From the cell containing the given text, extract its center point as [X, Y] coordinate. 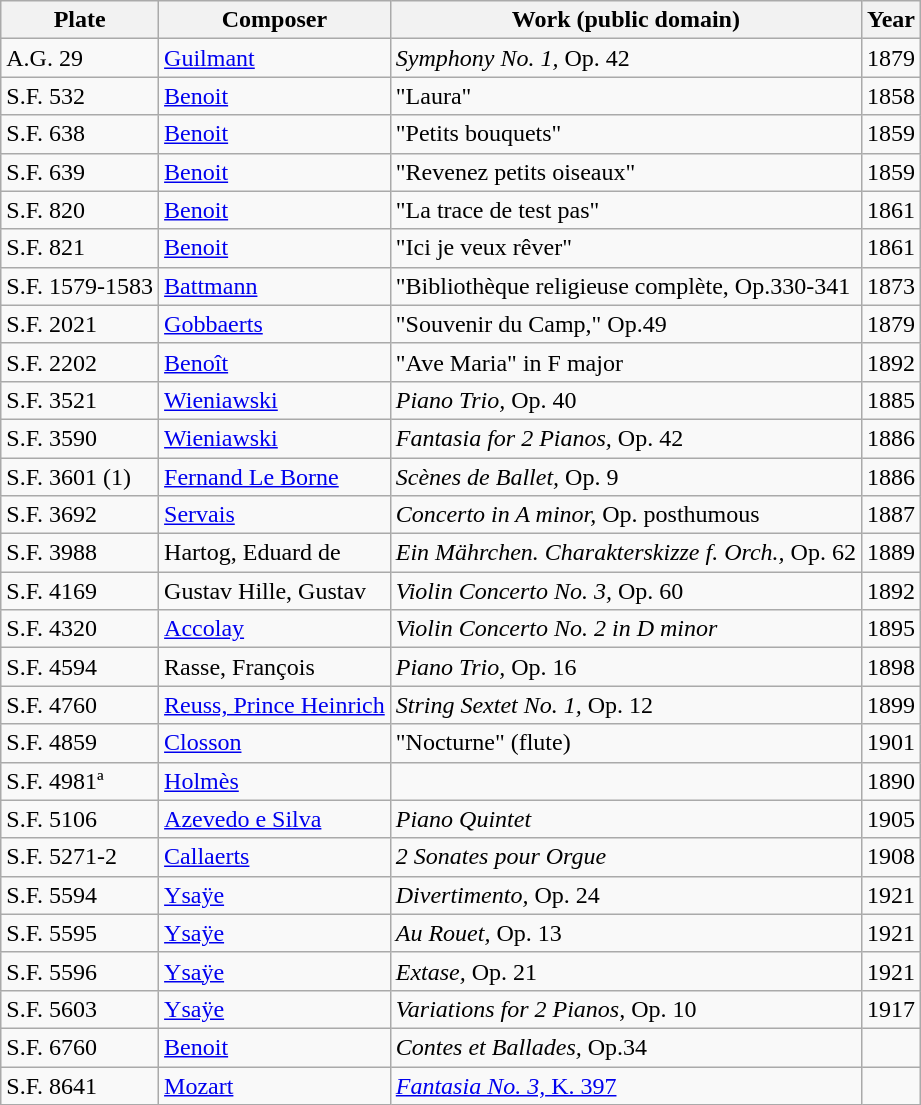
Divertimento, Op. 24 [626, 895]
S.F. 4594 [80, 667]
Year [890, 20]
S.F. 4169 [80, 591]
1917 [890, 1009]
Guilmant [275, 58]
"Laura" [626, 96]
Contes et Ballades, Op.34 [626, 1047]
Closson [275, 743]
1901 [890, 743]
1908 [890, 857]
S.F. 5603 [80, 1009]
Piano Trio, Op. 40 [626, 400]
S.F. 5596 [80, 971]
1899 [890, 705]
1889 [890, 553]
S.F. 6760 [80, 1047]
"Souvenir du Camp," Op.49 [626, 324]
1905 [890, 819]
Composer [275, 20]
S.F. 5271-2 [80, 857]
Concerto in A minor, Op. posthumous [626, 515]
"Nocturne" (flute) [626, 743]
Battmann [275, 286]
Variations for 2 Pianos, Op. 10 [626, 1009]
S.F. 820 [80, 210]
Servais [275, 515]
S.F. 3590 [80, 438]
Ein Mährchen. Charakterskizze f. Orch., Op. 62 [626, 553]
S.F. 4981ª [80, 781]
Fernand Le Borne [275, 477]
Rasse, François [275, 667]
Au Rouet, Op. 13 [626, 933]
S.F. 2202 [80, 362]
Symphony No. 1, Op. 42 [626, 58]
Piano Quintet [626, 819]
Extase, Op. 21 [626, 971]
Plate [80, 20]
Scènes de Ballet, Op. 9 [626, 477]
S.F. 4760 [80, 705]
S.F. 3692 [80, 515]
S.F. 4859 [80, 743]
1898 [890, 667]
Piano Trio, Op. 16 [626, 667]
"Revenez petits oiseaux" [626, 172]
Mozart [275, 1085]
S.F. 5594 [80, 895]
1890 [890, 781]
"Bibliothèque religieuse complète, Op.330-341 [626, 286]
S.F. 3601 (1) [80, 477]
S.F. 1579-1583 [80, 286]
"Petits bouquets" [626, 134]
Violin Concerto No. 3, Op. 60 [626, 591]
Gobbaerts [275, 324]
A.G. 29 [80, 58]
"La trace de test pas" [626, 210]
1858 [890, 96]
1895 [890, 629]
S.F. 532 [80, 96]
"Ici je veux rêver" [626, 248]
S.F. 8641 [80, 1085]
S.F. 3988 [80, 553]
Reuss, Prince Heinrich [275, 705]
S.F. 821 [80, 248]
S.F. 5595 [80, 933]
Fantasia No. 3, K. 397 [626, 1085]
Hartog, Eduard de [275, 553]
Violin Concerto No. 2 in D minor [626, 629]
Work (public domain) [626, 20]
2 Sonates pour Orgue [626, 857]
Benoît [275, 362]
String Sextet No. 1, Op. 12 [626, 705]
Callaerts [275, 857]
Holmès [275, 781]
S.F. 4320 [80, 629]
S.F. 638 [80, 134]
1887 [890, 515]
S.F. 639 [80, 172]
Fantasia for 2 Pianos, Op. 42 [626, 438]
"Ave Maria" in F major [626, 362]
Accolay [275, 629]
1885 [890, 400]
S.F. 2021 [80, 324]
Azevedo e Silva [275, 819]
1873 [890, 286]
S.F. 3521 [80, 400]
Gustav Hille, Gustav [275, 591]
S.F. 5106 [80, 819]
